Return the (X, Y) coordinate for the center point of the cell that contains the specified text.  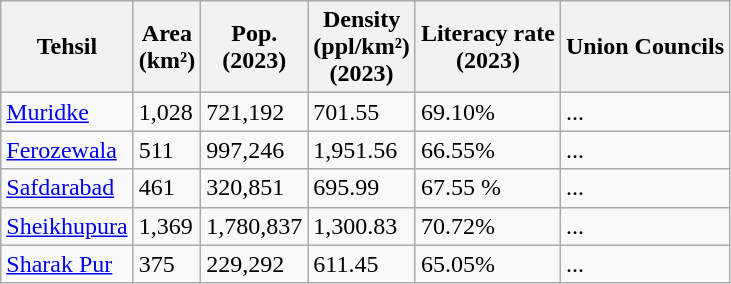
Ferozewala (67, 150)
Tehsil (67, 47)
Area(km²) (167, 47)
1,951.56 (362, 150)
721,192 (254, 112)
65.05% (488, 264)
1,300.83 (362, 226)
67.55 % (488, 188)
Union Councils (644, 47)
695.99 (362, 188)
Sharak Pur (67, 264)
375 (167, 264)
461 (167, 188)
997,246 (254, 150)
1,369 (167, 226)
Sheikhupura (67, 226)
320,851 (254, 188)
66.55% (488, 150)
Pop.(2023) (254, 47)
511 (167, 150)
Muridke (67, 112)
Safdarabad (67, 188)
611.45 (362, 264)
Density(ppl/km²)(2023) (362, 47)
1,028 (167, 112)
69.10% (488, 112)
70.72% (488, 226)
Literacy rate(2023) (488, 47)
701.55 (362, 112)
1,780,837 (254, 226)
229,292 (254, 264)
